Identify which cell holds the provided text, then report its [x, y] central coordinate. 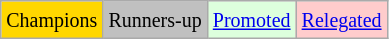
Champions [52, 20]
Promoted [252, 20]
Relegated [342, 20]
Runners-up [155, 20]
